Extract the (X, Y) coordinate from the center of the cell holding the provided text.  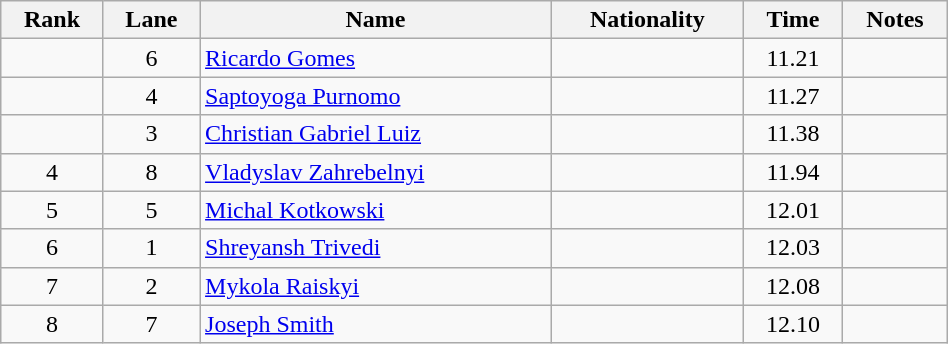
Lane (151, 20)
Mykola Raiskyi (376, 286)
3 (151, 134)
11.94 (792, 172)
Joseph Smith (376, 324)
11.38 (792, 134)
2 (151, 286)
Time (792, 20)
Saptoyoga Purnomo (376, 96)
12.01 (792, 210)
1 (151, 248)
Vladyslav Zahrebelnyi (376, 172)
11.21 (792, 58)
Michal Kotkowski (376, 210)
Rank (52, 20)
Ricardo Gomes (376, 58)
Name (376, 20)
Notes (896, 20)
12.08 (792, 286)
12.10 (792, 324)
Nationality (647, 20)
Christian Gabriel Luiz (376, 134)
12.03 (792, 248)
11.27 (792, 96)
Shreyansh Trivedi (376, 248)
